Pinpoint the cell where the given text exists, returning its [x, y] midpoint coordinate. 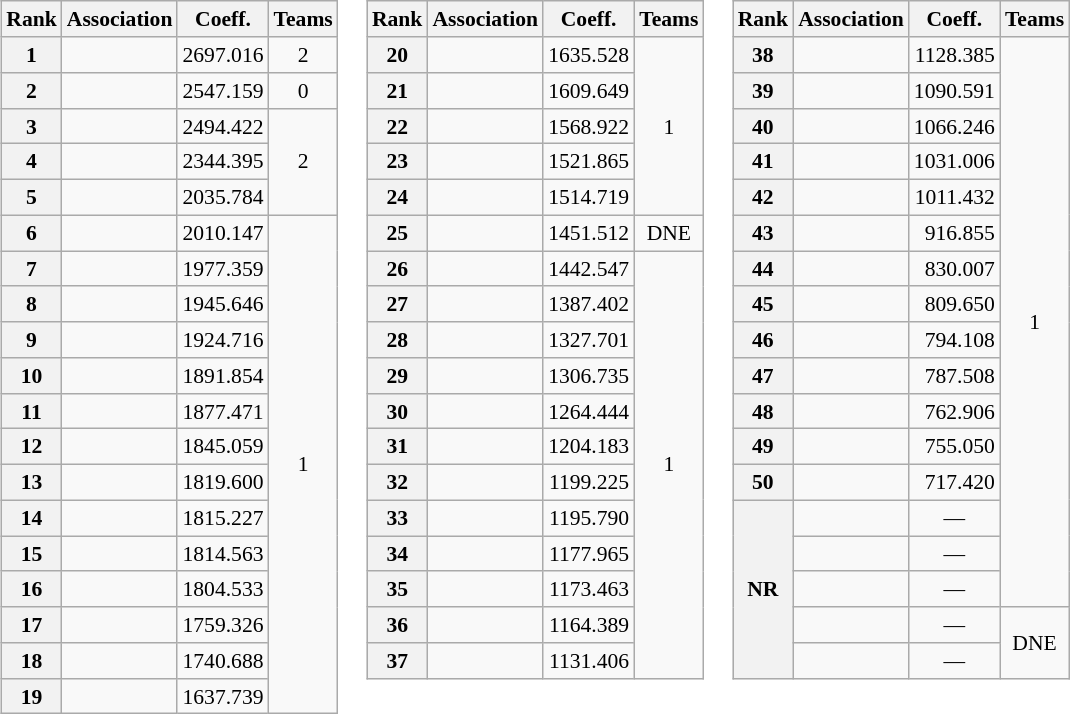
1164.389 [588, 625]
21 [398, 91]
10 [32, 376]
787.508 [954, 376]
755.050 [954, 447]
1177.965 [588, 554]
2494.422 [222, 126]
18 [32, 661]
38 [764, 55]
19 [32, 696]
916.855 [954, 233]
9 [32, 340]
25 [398, 233]
0 [304, 91]
5 [32, 197]
1442.547 [588, 269]
16 [32, 589]
42 [764, 197]
830.007 [954, 269]
717.420 [954, 482]
1306.735 [588, 376]
45 [764, 304]
794.108 [954, 340]
47 [764, 376]
35 [398, 589]
1173.463 [588, 589]
1977.359 [222, 269]
15 [32, 554]
2010.147 [222, 233]
2344.395 [222, 162]
48 [764, 411]
1387.402 [588, 304]
14 [32, 518]
30 [398, 411]
1131.406 [588, 661]
1740.688 [222, 661]
13 [32, 482]
44 [764, 269]
8 [32, 304]
1451.512 [588, 233]
1814.563 [222, 554]
12 [32, 447]
1609.649 [588, 91]
1924.716 [222, 340]
26 [398, 269]
31 [398, 447]
20 [398, 55]
1327.701 [588, 340]
11 [32, 411]
1011.432 [954, 197]
809.650 [954, 304]
43 [764, 233]
1199.225 [588, 482]
1945.646 [222, 304]
33 [398, 518]
6 [32, 233]
1264.444 [588, 411]
1031.006 [954, 162]
7 [32, 269]
29 [398, 376]
32 [398, 482]
4 [32, 162]
39 [764, 91]
1090.591 [954, 91]
1514.719 [588, 197]
41 [764, 162]
1815.227 [222, 518]
1128.385 [954, 55]
1845.059 [222, 447]
1759.326 [222, 625]
2697.016 [222, 55]
1195.790 [588, 518]
1635.528 [588, 55]
34 [398, 554]
1066.246 [954, 126]
1568.922 [588, 126]
1819.600 [222, 482]
762.906 [954, 411]
1877.471 [222, 411]
2035.784 [222, 197]
1204.183 [588, 447]
28 [398, 340]
24 [398, 197]
36 [398, 625]
17 [32, 625]
1637.739 [222, 696]
NR [764, 589]
27 [398, 304]
37 [398, 661]
46 [764, 340]
40 [764, 126]
1521.865 [588, 162]
2547.159 [222, 91]
50 [764, 482]
1804.533 [222, 589]
49 [764, 447]
22 [398, 126]
1891.854 [222, 376]
23 [398, 162]
3 [32, 126]
